For the text-containing cell, return its midpoint in (X, Y) coordinate format. 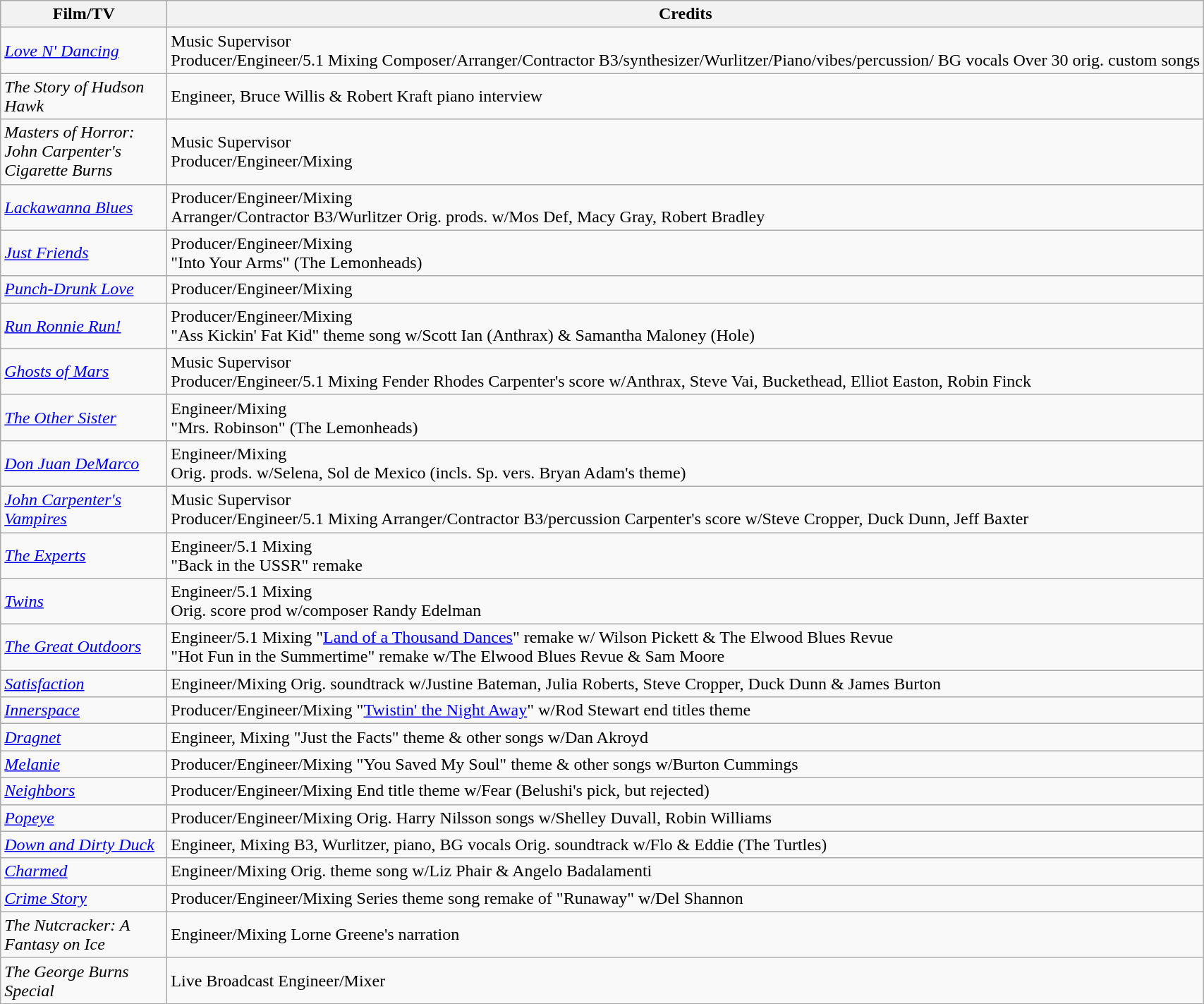
Innerspace (84, 710)
The Other Sister (84, 418)
Just Friends (84, 253)
Ghosts of Mars (84, 371)
Producer/Engineer/Mixing"Into Your Arms" (The Lemonheads) (686, 253)
Punch-Drunk Love (84, 289)
Producer/Engineer/MixingArranger/Contractor B3/Wurlitzer Orig. prods. w/Mos Def, Macy Gray, Robert Bradley (686, 207)
Masters of Horror: John Carpenter's Cigarette Burns (84, 152)
Engineer/Mixing Orig. soundtrack w/Justine Bateman, Julia Roberts, Steve Cropper, Duck Dunn & James Burton (686, 684)
Engineer/5.1 Mixing"Back in the USSR" remake (686, 555)
Film/TV (84, 14)
Charmed (84, 871)
Credits (686, 14)
Producer/Engineer/Mixing"Ass Kickin' Fat Kid" theme song w/Scott Ian (Anthrax) & Samantha Maloney (Hole) (686, 326)
Engineer/Mixing Lorne Greene's narration (686, 934)
Engineer/Mixing Orig. theme song w/Liz Phair & Angelo Badalamenti (686, 871)
Live Broadcast Engineer/Mixer (686, 981)
Producer/Engineer/Mixing "You Saved My Soul" theme & other songs w/Burton Cummings (686, 764)
John Carpenter's Vampires (84, 509)
Producer/Engineer/Mixing (686, 289)
Don Juan DeMarco (84, 463)
Popeye (84, 818)
Engineer/Mixing"Mrs. Robinson" (The Lemonheads) (686, 418)
Producer/Engineer/Mixing Orig. Harry Nilsson songs w/Shelley Duvall, Robin Williams (686, 818)
Crime Story (84, 898)
Music SupervisorProducer/Engineer/5.1 Mixing Fender Rhodes Carpenter's score w/Anthrax, Steve Vai, Buckethead, Elliot Easton, Robin Finck (686, 371)
Down and Dirty Duck (84, 845)
Melanie (84, 764)
Engineer/5.1 MixingOrig. score prod w/composer Randy Edelman (686, 601)
Producer/Engineer/Mixing End title theme w/Fear (Belushi's pick, but rejected) (686, 791)
Producer/Engineer/Mixing Series theme song remake of "Runaway" w/Del Shannon (686, 898)
Music SupervisorProducer/Engineer/Mixing (686, 152)
Engineer/MixingOrig. prods. w/Selena, Sol de Mexico (incls. Sp. vers. Bryan Adam's theme) (686, 463)
Run Ronnie Run! (84, 326)
Dragnet (84, 737)
Engineer, Mixing B3, Wurlitzer, piano, BG vocals Orig. soundtrack w/Flo & Eddie (The Turtles) (686, 845)
The Nutcracker: A Fantasy on Ice (84, 934)
Satisfaction (84, 684)
The Story of Hudson Hawk (84, 96)
The George Burns Special (84, 981)
Producer/Engineer/Mixing "Twistin' the Night Away" w/Rod Stewart end titles theme (686, 710)
The Great Outdoors (84, 648)
Engineer, Mixing "Just the Facts" theme & other songs w/Dan Akroyd (686, 737)
Lackawanna Blues (84, 207)
Love N' Dancing (84, 51)
Music SupervisorProducer/Engineer/5.1 Mixing Arranger/Contractor B3/percussion Carpenter's score w/Steve Cropper, Duck Dunn, Jeff Baxter (686, 509)
Neighbors (84, 791)
Twins (84, 601)
Engineer, Bruce Willis & Robert Kraft piano interview (686, 96)
The Experts (84, 555)
